For the text-containing cell, return its midpoint in [X, Y] coordinate format. 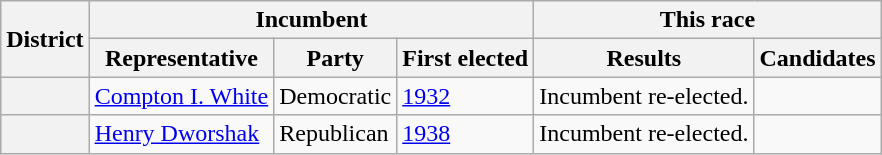
Henry Dworshak [182, 134]
Candidates [818, 58]
Democratic [336, 96]
Party [336, 58]
This race [708, 20]
Results [644, 58]
First elected [466, 58]
Republican [336, 134]
Representative [182, 58]
Compton I. White [182, 96]
Incumbent [312, 20]
1938 [466, 134]
District [45, 39]
1932 [466, 96]
